Search for the cell housing the specified text and yield its (x, y) center coordinate. 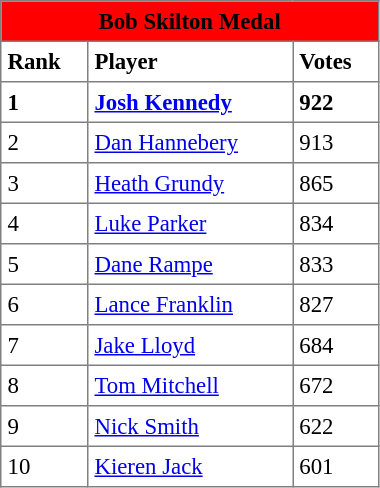
Jake Lloyd (190, 345)
8 (44, 385)
6 (44, 304)
Luke Parker (190, 223)
Lance Franklin (190, 304)
684 (336, 345)
7 (44, 345)
Player (190, 61)
622 (336, 426)
5 (44, 264)
865 (336, 183)
4 (44, 223)
834 (336, 223)
10 (44, 466)
Votes (336, 61)
Rank (44, 61)
913 (336, 142)
Nick Smith (190, 426)
Tom Mitchell (190, 385)
Dan Hannebery (190, 142)
672 (336, 385)
827 (336, 304)
922 (336, 102)
2 (44, 142)
Dane Rampe (190, 264)
601 (336, 466)
9 (44, 426)
Bob Skilton Medal (190, 21)
833 (336, 264)
Josh Kennedy (190, 102)
Heath Grundy (190, 183)
Kieren Jack (190, 466)
3 (44, 183)
1 (44, 102)
